Capture the cell that displays the provided text and extract its (x, y) central coordinate. 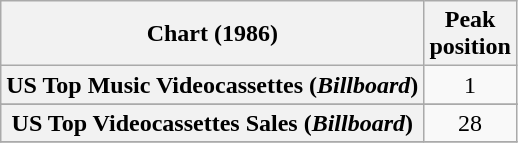
1 (470, 85)
Peakposition (470, 34)
US Top Music Videocassettes (Billboard) (212, 85)
28 (470, 123)
Chart (1986) (212, 34)
US Top Videocassettes Sales (Billboard) (212, 123)
